Find where the given text appears and provide that cell's center as (X, Y) coordinate. 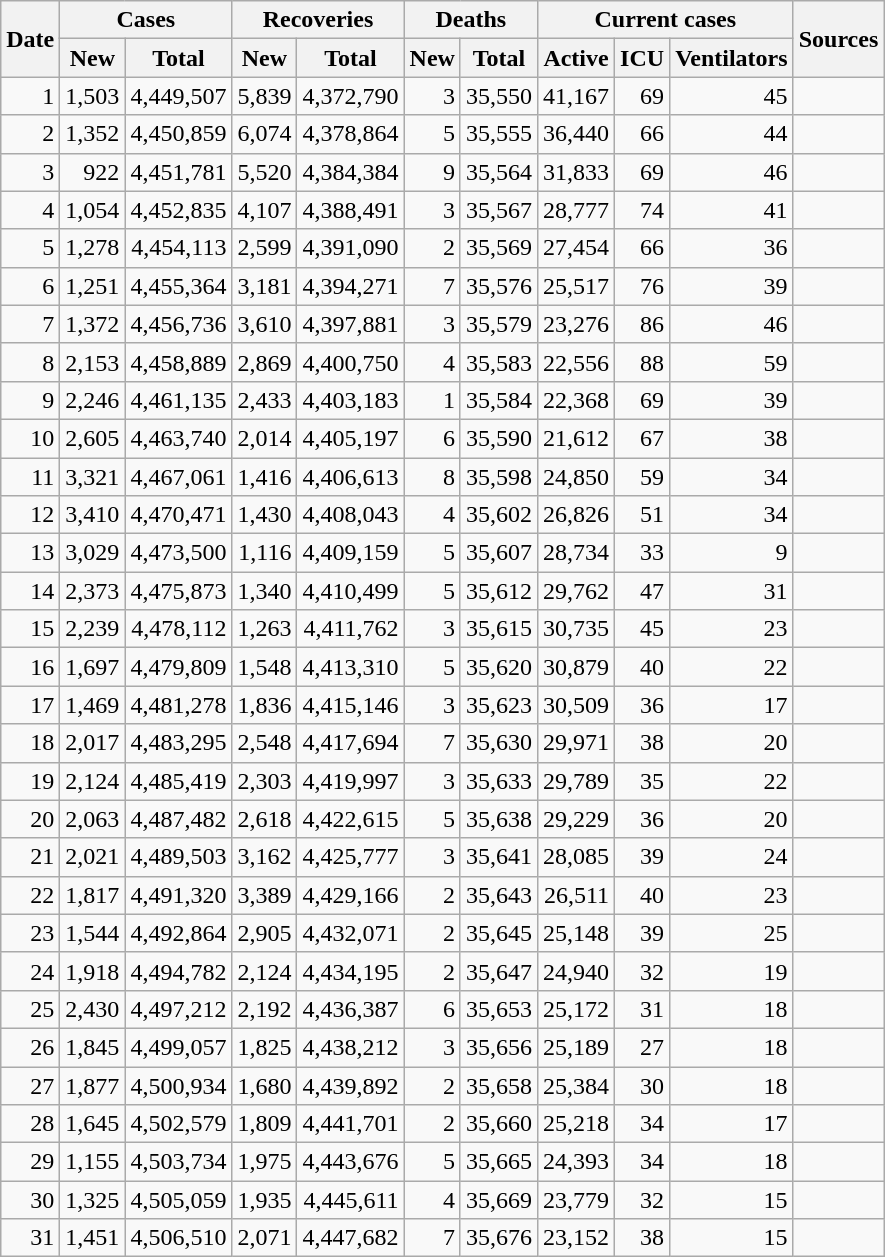
35,665 (498, 1162)
4,438,212 (350, 1047)
2,303 (264, 781)
35,590 (498, 438)
Recoveries (318, 20)
4,503,734 (178, 1162)
4,449,507 (178, 96)
26,511 (576, 895)
35 (642, 781)
4,473,500 (178, 553)
35,567 (498, 210)
3,610 (264, 324)
4,378,864 (350, 134)
35,598 (498, 477)
25,148 (576, 933)
26,826 (576, 515)
Sources (838, 39)
3,029 (92, 553)
28,085 (576, 857)
2,014 (264, 438)
5,520 (264, 172)
2,063 (92, 819)
1,935 (264, 1200)
2,433 (264, 400)
28 (30, 1124)
25,384 (576, 1085)
4,422,615 (350, 819)
35,564 (498, 172)
4,107 (264, 210)
4,463,740 (178, 438)
1,416 (264, 477)
ICU (642, 58)
1,340 (264, 591)
35,607 (498, 553)
4,506,510 (178, 1238)
1,809 (264, 1124)
2,153 (92, 362)
4,441,701 (350, 1124)
13 (30, 553)
35,643 (498, 895)
35,583 (498, 362)
1,817 (92, 895)
4,487,482 (178, 819)
Ventilators (732, 58)
22,368 (576, 400)
35,555 (498, 134)
1,352 (92, 134)
4,492,864 (178, 933)
1,680 (264, 1085)
29,762 (576, 591)
1,975 (264, 1162)
1,116 (264, 553)
1,469 (92, 705)
4,388,491 (350, 210)
4,450,859 (178, 134)
35,579 (498, 324)
4,429,166 (350, 895)
35,620 (498, 667)
35,660 (498, 1124)
25,218 (576, 1124)
4,403,183 (350, 400)
2,071 (264, 1238)
35,638 (498, 819)
29 (30, 1162)
Cases (146, 20)
4,455,364 (178, 286)
21,612 (576, 438)
4,409,159 (350, 553)
4,417,694 (350, 743)
4,475,873 (178, 591)
4,400,750 (350, 362)
4,415,146 (350, 705)
28,734 (576, 553)
23,152 (576, 1238)
1,251 (92, 286)
4,410,499 (350, 591)
88 (642, 362)
1,697 (92, 667)
4,500,934 (178, 1085)
4,406,613 (350, 477)
1,918 (92, 971)
12 (30, 515)
35,676 (498, 1238)
2,017 (92, 743)
35,615 (498, 629)
4,436,387 (350, 1009)
Current cases (665, 20)
2,430 (92, 1009)
51 (642, 515)
35,584 (498, 400)
35,645 (498, 933)
922 (92, 172)
4,491,320 (178, 895)
25,517 (576, 286)
4,456,736 (178, 324)
35,569 (498, 248)
4,408,043 (350, 515)
2,246 (92, 400)
4,411,762 (350, 629)
41 (732, 210)
4,467,061 (178, 477)
1,155 (92, 1162)
1,845 (92, 1047)
4,483,295 (178, 743)
35,576 (498, 286)
35,647 (498, 971)
22,556 (576, 362)
3,162 (264, 857)
10 (30, 438)
4,425,777 (350, 857)
1,325 (92, 1200)
25,172 (576, 1009)
4,451,781 (178, 172)
1,836 (264, 705)
4,454,113 (178, 248)
4,439,892 (350, 1085)
24,393 (576, 1162)
4,413,310 (350, 667)
4,372,790 (350, 96)
1,544 (92, 933)
4,458,889 (178, 362)
5,839 (264, 96)
47 (642, 591)
Deaths (470, 20)
4,432,071 (350, 933)
4,497,212 (178, 1009)
35,633 (498, 781)
1,263 (264, 629)
4,405,197 (350, 438)
4,481,278 (178, 705)
4,394,271 (350, 286)
4,489,503 (178, 857)
1,548 (264, 667)
4,391,090 (350, 248)
2,618 (264, 819)
3,410 (92, 515)
2,192 (264, 1009)
35,658 (498, 1085)
41,167 (576, 96)
3,321 (92, 477)
35,623 (498, 705)
4,478,112 (178, 629)
21 (30, 857)
29,229 (576, 819)
35,653 (498, 1009)
30,879 (576, 667)
2,021 (92, 857)
23,276 (576, 324)
4,384,384 (350, 172)
2,599 (264, 248)
30,735 (576, 629)
1,278 (92, 248)
35,550 (498, 96)
4,443,676 (350, 1162)
2,373 (92, 591)
26 (30, 1047)
35,602 (498, 515)
4,485,419 (178, 781)
4,499,057 (178, 1047)
33 (642, 553)
4,445,611 (350, 1200)
36,440 (576, 134)
35,641 (498, 857)
4,470,471 (178, 515)
1,430 (264, 515)
1,825 (264, 1047)
4,447,682 (350, 1238)
76 (642, 286)
3,389 (264, 895)
2,605 (92, 438)
24,850 (576, 477)
1,877 (92, 1085)
Active (576, 58)
4,494,782 (178, 971)
29,971 (576, 743)
31,833 (576, 172)
4,479,809 (178, 667)
2,905 (264, 933)
86 (642, 324)
1,645 (92, 1124)
4,505,059 (178, 1200)
35,656 (498, 1047)
44 (732, 134)
25,189 (576, 1047)
74 (642, 210)
67 (642, 438)
4,397,881 (350, 324)
1,451 (92, 1238)
11 (30, 477)
3,181 (264, 286)
2,239 (92, 629)
2,869 (264, 362)
4,502,579 (178, 1124)
4,452,835 (178, 210)
2,548 (264, 743)
1,503 (92, 96)
24,940 (576, 971)
35,612 (498, 591)
35,630 (498, 743)
4,461,135 (178, 400)
4,419,997 (350, 781)
1,372 (92, 324)
30,509 (576, 705)
14 (30, 591)
27,454 (576, 248)
1,054 (92, 210)
6,074 (264, 134)
4,434,195 (350, 971)
35,669 (498, 1200)
23,779 (576, 1200)
16 (30, 667)
29,789 (576, 781)
28,777 (576, 210)
Date (30, 39)
